Provide the (X, Y) coordinate of the cell's center where the given text is located.  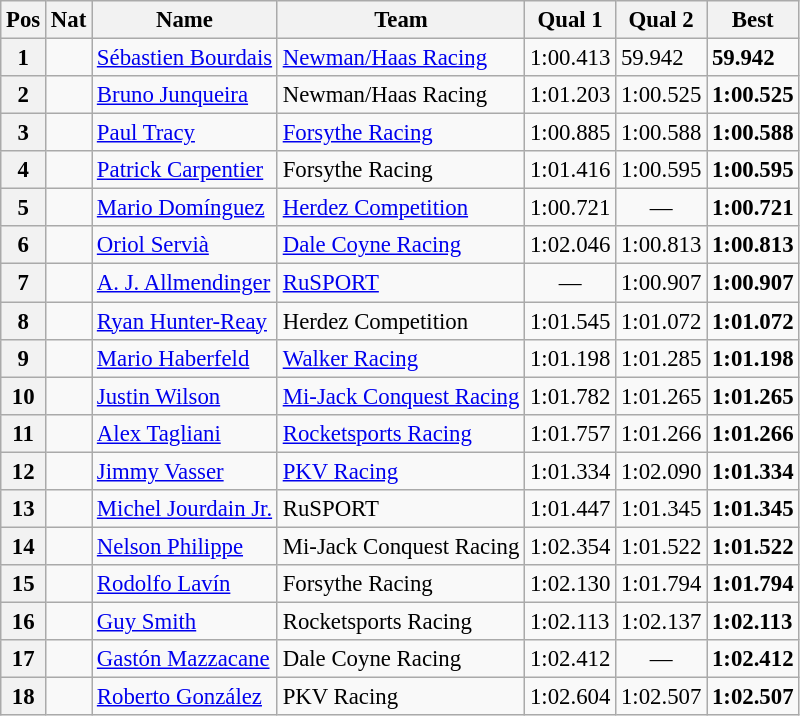
1:01.757 (570, 433)
Gastón Mazzacane (185, 659)
Name (185, 20)
10 (24, 396)
16 (24, 621)
12 (24, 471)
1:01.545 (570, 321)
1:02.137 (662, 621)
1:01.447 (570, 509)
2 (24, 95)
Nat (69, 20)
Qual 2 (662, 20)
7 (24, 283)
1:02.354 (570, 546)
Paul Tracy (185, 133)
Nelson Philippe (185, 546)
1:02.046 (570, 245)
Walker Racing (400, 358)
Sébastien Bourdais (185, 58)
Ryan Hunter-Reay (185, 321)
Patrick Carpentier (185, 170)
Best (753, 20)
Roberto González (185, 697)
Mario Haberfeld (185, 358)
Oriol Servià (185, 245)
1:00.413 (570, 58)
5 (24, 208)
3 (24, 133)
1:02.130 (570, 584)
1 (24, 58)
6 (24, 245)
9 (24, 358)
1:01.285 (662, 358)
14 (24, 546)
Qual 1 (570, 20)
1:02.604 (570, 697)
8 (24, 321)
Mario Domínguez (185, 208)
18 (24, 697)
Alex Tagliani (185, 433)
13 (24, 509)
17 (24, 659)
4 (24, 170)
Justin Wilson (185, 396)
11 (24, 433)
1:01.782 (570, 396)
Pos (24, 20)
1:01.416 (570, 170)
Michel Jourdain Jr. (185, 509)
1:00.885 (570, 133)
1:02.090 (662, 471)
1:01.203 (570, 95)
Guy Smith (185, 621)
Team (400, 20)
Rodolfo Lavín (185, 584)
15 (24, 584)
Jimmy Vasser (185, 471)
A. J. Allmendinger (185, 283)
Bruno Junqueira (185, 95)
